Locate the cell with the specified text and output its [X, Y] center coordinate. 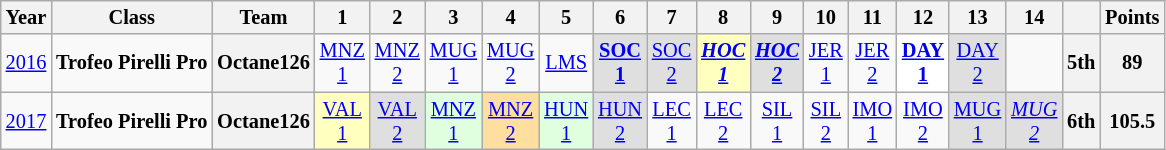
Points [1132, 17]
SOC2 [672, 63]
5th [1081, 63]
3 [454, 17]
4 [510, 17]
14 [1034, 17]
6th [1081, 121]
1 [342, 17]
2 [398, 17]
SIL1 [777, 121]
7 [672, 17]
89 [1132, 63]
IMO1 [872, 121]
LEC1 [672, 121]
Class [132, 17]
9 [777, 17]
HUN1 [566, 121]
SOC1 [620, 63]
13 [978, 17]
VAL2 [398, 121]
LEC2 [723, 121]
IMO2 [923, 121]
5 [566, 17]
LMS [566, 63]
11 [872, 17]
DAY2 [978, 63]
VAL1 [342, 121]
JER1 [826, 63]
8 [723, 17]
Team [264, 17]
SIL2 [826, 121]
12 [923, 17]
HOC1 [723, 63]
6 [620, 17]
HUN2 [620, 121]
105.5 [1132, 121]
10 [826, 17]
HOC2 [777, 63]
2016 [26, 63]
Year [26, 17]
JER2 [872, 63]
DAY1 [923, 63]
2017 [26, 121]
